From the cell containing the given text, extract its center point as (x, y) coordinate. 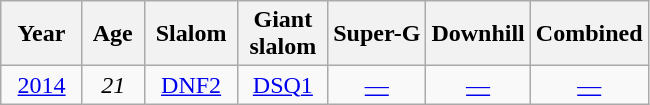
Slalom (191, 34)
21 (113, 85)
Age (113, 34)
Downhill (478, 34)
DNF2 (191, 85)
Combined (589, 34)
Year (42, 34)
Super-G (377, 34)
2014 (42, 85)
Giant slalom (283, 34)
DSQ1 (283, 85)
